Output the [X, Y] coordinate of the center of the cell containing the given text.  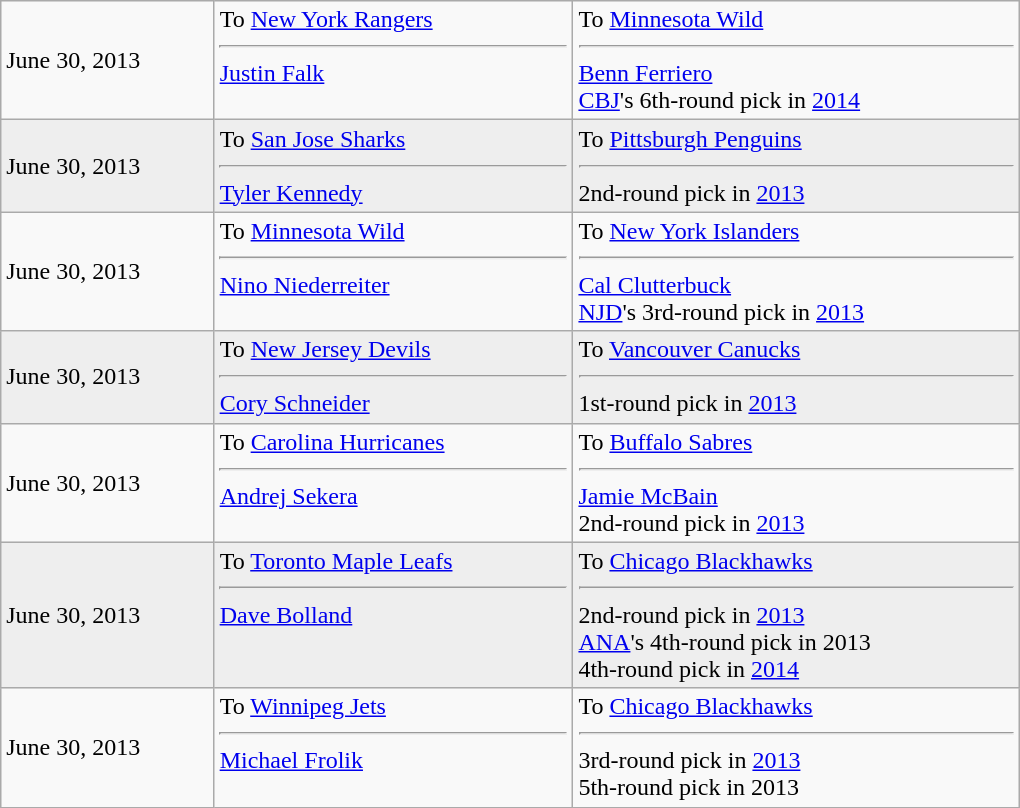
To Toronto Maple LeafsDave Bolland [394, 615]
To Pittsburgh Penguins2nd-round pick in 2013 [796, 166]
To San Jose SharksTyler Kennedy [394, 166]
To Chicago Blackhawks2nd-round pick in 2013ANA's 4th-round pick in 20134th-round pick in 2014 [796, 615]
To Winnipeg JetsMichael Frolik [394, 748]
To Minnesota WildNino Niederreiter [394, 272]
To Chicago Blackhawks3rd-round pick in 20135th-round pick in 2013 [796, 748]
To New York IslandersCal ClutterbuckNJD's 3rd-round pick in 2013 [796, 272]
To Buffalo SabresJamie McBain2nd-round pick in 2013 [796, 482]
To Vancouver Canucks1st-round pick in 2013 [796, 377]
To Minnesota WildBenn FerrieroCBJ's 6th-round pick in 2014 [796, 60]
To New York RangersJustin Falk [394, 60]
To Carolina HurricanesAndrej Sekera [394, 482]
To New Jersey DevilsCory Schneider [394, 377]
